From the cell containing the given text, extract its center point as [x, y] coordinate. 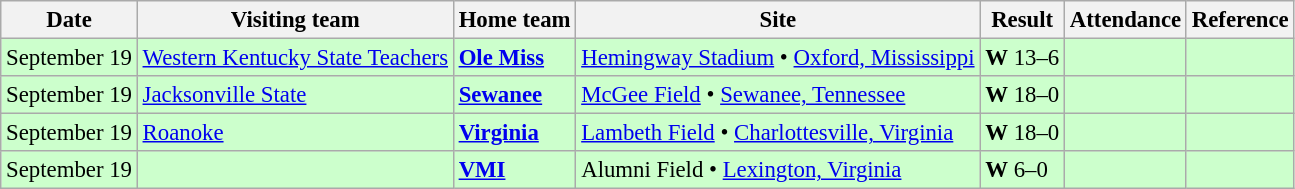
Ole Miss [514, 58]
Result [1022, 20]
Jacksonville State [295, 95]
Lambeth Field • Charlottesville, Virginia [778, 133]
Western Kentucky State Teachers [295, 58]
W 13–6 [1022, 58]
Date [69, 20]
Virginia [514, 133]
Sewanee [514, 95]
Site [778, 20]
W 6–0 [1022, 170]
McGee Field • Sewanee, Tennessee [778, 95]
Roanoke [295, 133]
Hemingway Stadium • Oxford, Mississippi [778, 58]
Attendance [1125, 20]
Visiting team [295, 20]
Home team [514, 20]
Reference [1240, 20]
Alumni Field • Lexington, Virginia [778, 170]
VMI [514, 170]
